Return the (X, Y) coordinate for the center point of the cell that contains the specified text.  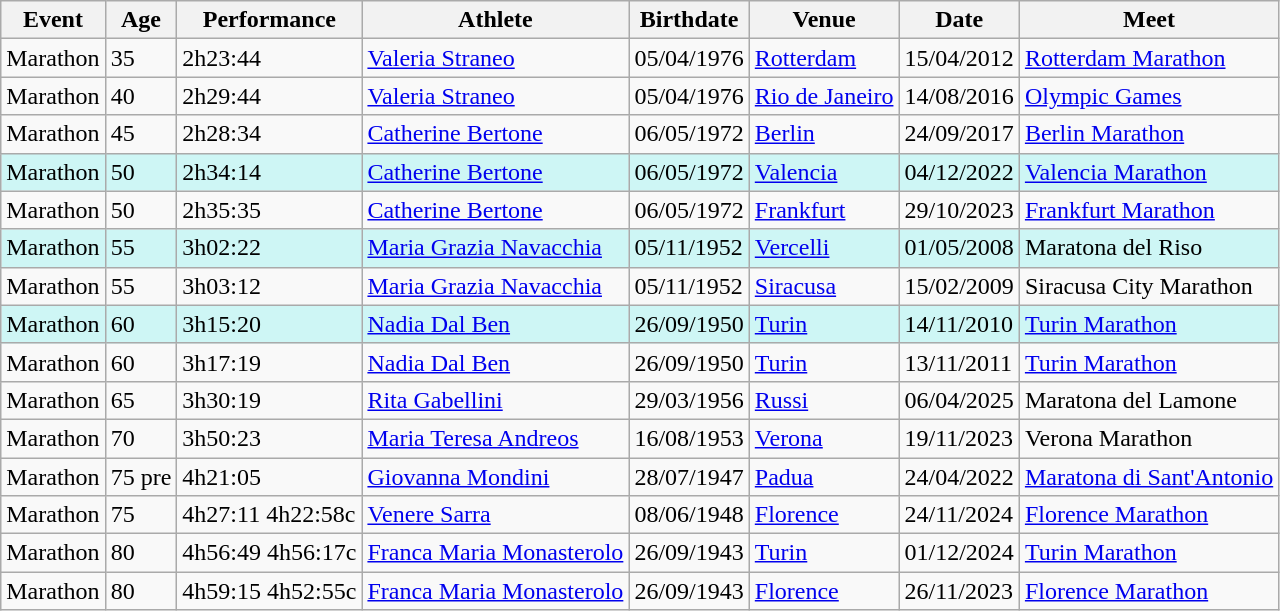
16/08/1953 (689, 438)
24/04/2022 (959, 477)
75 pre (141, 477)
2h23:44 (270, 58)
15/02/2009 (959, 286)
Valencia (824, 172)
Birthdate (689, 20)
2h35:35 (270, 210)
13/11/2011 (959, 362)
45 (141, 134)
40 (141, 96)
75 (141, 515)
01/05/2008 (959, 248)
3h03:12 (270, 286)
4h27:11 4h22:58c (270, 515)
Valencia Marathon (1148, 172)
24/11/2024 (959, 515)
2h34:14 (270, 172)
08/06/1948 (689, 515)
29/03/1956 (689, 400)
2h29:44 (270, 96)
Verona (824, 438)
Venue (824, 20)
Date (959, 20)
Verona Marathon (1148, 438)
29/10/2023 (959, 210)
01/12/2024 (959, 553)
70 (141, 438)
06/04/2025 (959, 400)
28/07/1947 (689, 477)
Athlete (496, 20)
Maratona del Lamone (1148, 400)
Venere Sarra (496, 515)
14/11/2010 (959, 324)
Rotterdam Marathon (1148, 58)
Vercelli (824, 248)
Siracusa (824, 286)
2h28:34 (270, 134)
Berlin (824, 134)
4h59:15 4h52:55c (270, 591)
14/08/2016 (959, 96)
26/11/2023 (959, 591)
3h02:22 (270, 248)
24/09/2017 (959, 134)
3h30:19 (270, 400)
3h50:23 (270, 438)
Rotterdam (824, 58)
04/12/2022 (959, 172)
Padua (824, 477)
Maria Teresa Andreos (496, 438)
Giovanna Mondini (496, 477)
Event (53, 20)
3h17:19 (270, 362)
Meet (1148, 20)
35 (141, 58)
Frankfurt Marathon (1148, 210)
Olympic Games (1148, 96)
Frankfurt (824, 210)
15/04/2012 (959, 58)
Berlin Marathon (1148, 134)
65 (141, 400)
Siracusa City Marathon (1148, 286)
4h21:05 (270, 477)
19/11/2023 (959, 438)
Age (141, 20)
Maratona di Sant'Antonio (1148, 477)
Rio de Janeiro (824, 96)
Maratona del Riso (1148, 248)
3h15:20 (270, 324)
Russi (824, 400)
Performance (270, 20)
4h56:49 4h56:17c (270, 553)
Rita Gabellini (496, 400)
